Capture the cell that displays the provided text and extract its [X, Y] central coordinate. 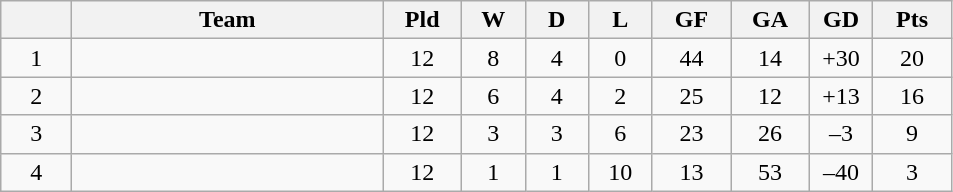
W [493, 20]
L [621, 20]
53 [770, 172]
8 [493, 58]
–3 [841, 134]
GA [770, 20]
10 [621, 172]
Pld [422, 20]
0 [621, 58]
GF [692, 20]
16 [912, 96]
13 [692, 172]
Pts [912, 20]
25 [692, 96]
Team [228, 20]
26 [770, 134]
GD [841, 20]
–40 [841, 172]
+30 [841, 58]
14 [770, 58]
44 [692, 58]
20 [912, 58]
D [557, 20]
+13 [841, 96]
23 [692, 134]
9 [912, 134]
